Pinpoint the cell where the given text exists, returning its [x, y] midpoint coordinate. 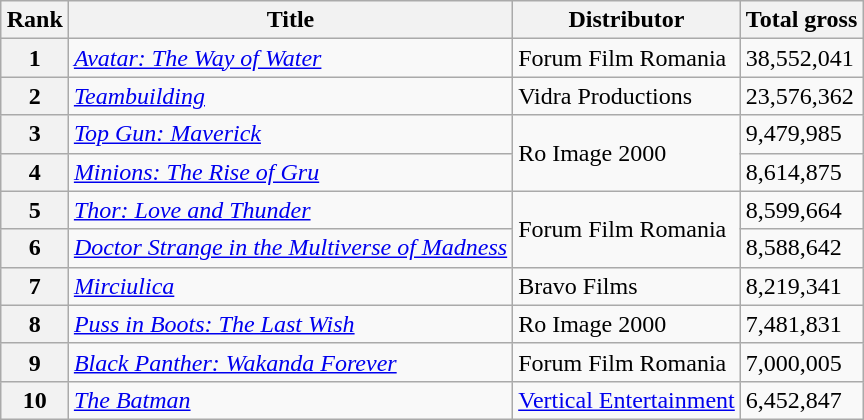
2 [34, 96]
Rank [34, 20]
9,479,985 [801, 134]
Bravo Films [627, 286]
5 [34, 210]
Top Gun: Maverick [290, 134]
10 [34, 400]
23,576,362 [801, 96]
Distributor [627, 20]
Vidra Productions [627, 96]
8 [34, 324]
6,452,847 [801, 400]
7,000,005 [801, 362]
Black Panther: Wakanda Forever [290, 362]
9 [34, 362]
3 [34, 134]
4 [34, 172]
Teambuilding [290, 96]
Total gross [801, 20]
Mirciulica [290, 286]
8,614,875 [801, 172]
Minions: The Rise of Gru [290, 172]
Vertical Entertainment [627, 400]
Doctor Strange in the Multiverse of Madness [290, 248]
7,481,831 [801, 324]
38,552,041 [801, 58]
8,588,642 [801, 248]
Puss in Boots: The Last Wish [290, 324]
1 [34, 58]
The Batman [290, 400]
8,599,664 [801, 210]
8,219,341 [801, 286]
Thor: Love and Thunder [290, 210]
Title [290, 20]
6 [34, 248]
Avatar: The Way of Water [290, 58]
7 [34, 286]
